Provide the [X, Y] coordinate of the cell's center where the given text is located.  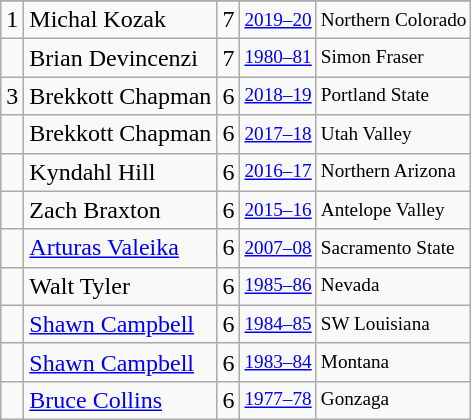
2015–16 [278, 210]
1984–85 [278, 324]
1977–78 [278, 400]
Arturas Valeika [120, 248]
1 [12, 20]
Nevada [394, 286]
1985–86 [278, 286]
Gonzaga [394, 400]
Portland State [394, 96]
1983–84 [278, 362]
Brian Devincenzi [120, 58]
Walt Tyler [120, 286]
2019–20 [278, 20]
Northern Arizona [394, 172]
Northern Colorado [394, 20]
Simon Fraser [394, 58]
Montana [394, 362]
Kyndahl Hill [120, 172]
Antelope Valley [394, 210]
Sacramento State [394, 248]
3 [12, 96]
2016–17 [278, 172]
2017–18 [278, 134]
1980–81 [278, 58]
2007–08 [278, 248]
Utah Valley [394, 134]
Bruce Collins [120, 400]
SW Louisiana [394, 324]
2018–19 [278, 96]
Zach Braxton [120, 210]
Michal Kozak [120, 20]
